Provide the (X, Y) coordinate of the cell's center where the given text is located.  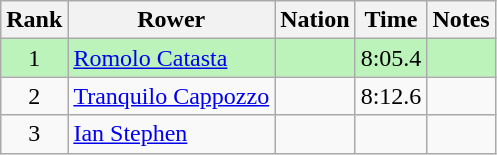
Tranquilo Cappozzo (172, 96)
Rank (34, 20)
2 (34, 96)
Notes (461, 20)
8:05.4 (391, 58)
Rower (172, 20)
Ian Stephen (172, 134)
Nation (315, 20)
8:12.6 (391, 96)
Time (391, 20)
Romolo Catasta (172, 58)
3 (34, 134)
1 (34, 58)
